Pinpoint the cell where the given text exists, returning its [X, Y] midpoint coordinate. 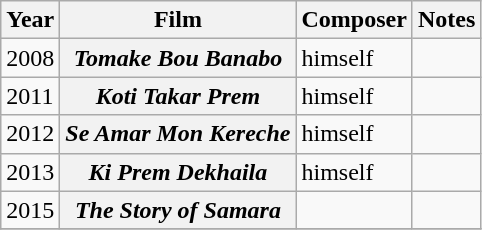
Composer [354, 20]
2012 [30, 134]
2015 [30, 210]
2011 [30, 96]
Year [30, 20]
Se Amar Mon Kereche [178, 134]
Tomake Bou Banabo [178, 58]
Koti Takar Prem [178, 96]
2013 [30, 172]
Notes [446, 20]
The Story of Samara [178, 210]
Film [178, 20]
2008 [30, 58]
Ki Prem Dekhaila [178, 172]
